Return [X, Y] of the center of cell containing provided text 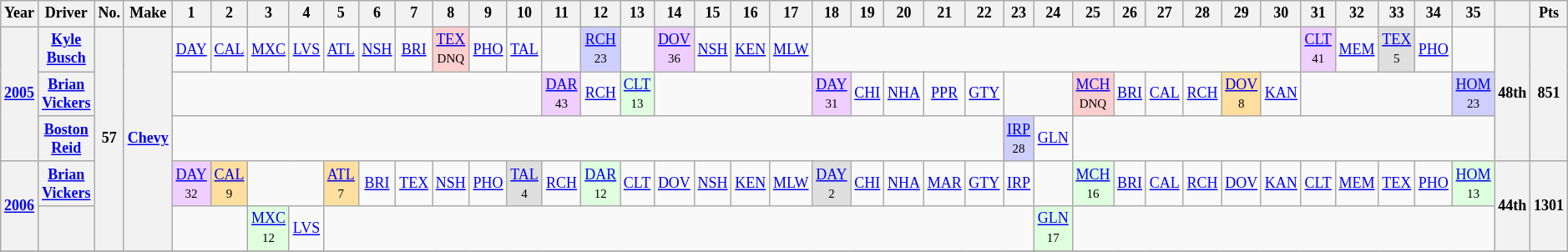
5 [341, 13]
ATL [341, 49]
4 [306, 13]
CLT41 [1318, 49]
IRP [1019, 184]
RCH23 [601, 49]
HOM13 [1473, 184]
9 [488, 13]
7 [414, 13]
MAR [944, 184]
MCHDNQ [1093, 94]
2005 [20, 93]
19 [867, 13]
2006 [20, 205]
16 [751, 13]
2 [229, 13]
Year [20, 13]
MCH16 [1093, 184]
Pts [1550, 13]
Chevy [148, 139]
10 [524, 13]
851 [1550, 93]
34 [1434, 13]
35 [1473, 13]
32 [1357, 13]
ATL7 [341, 184]
14 [675, 13]
IRP28 [1019, 139]
MXC [269, 49]
PPR [944, 94]
23 [1019, 13]
GLN17 [1053, 229]
26 [1130, 13]
Make [148, 13]
25 [1093, 13]
18 [832, 13]
CAL9 [229, 184]
24 [1053, 13]
DAY32 [191, 184]
HOM23 [1473, 94]
33 [1397, 13]
48th [1513, 93]
30 [1281, 13]
28 [1202, 13]
3 [269, 13]
29 [1242, 13]
Driver [66, 13]
27 [1164, 13]
MXC12 [269, 229]
Kyle Busch [66, 49]
TAL [524, 49]
15 [713, 13]
TEX5 [1397, 49]
21 [944, 13]
GLN [1053, 139]
8 [451, 13]
11 [561, 13]
22 [984, 13]
DAR12 [601, 184]
DAY31 [832, 94]
13 [638, 13]
DOV36 [675, 49]
20 [904, 13]
17 [792, 13]
44th [1513, 205]
DAR43 [561, 94]
57 [109, 139]
31 [1318, 13]
DAY [191, 49]
DAY2 [832, 184]
12 [601, 13]
DOV8 [1242, 94]
No. [109, 13]
TAL4 [524, 184]
CLT13 [638, 94]
6 [377, 13]
Boston Reid [66, 139]
1 [191, 13]
TEXDNQ [451, 49]
1301 [1550, 205]
